Detect which cell encompasses the target text, then output its (x, y) center coordinate. 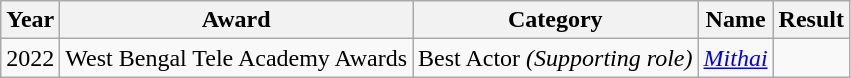
Name (736, 20)
Best Actor (Supporting role) (556, 58)
Year (30, 20)
2022 (30, 58)
Mithai (736, 58)
Award (236, 20)
Category (556, 20)
Result (811, 20)
West Bengal Tele Academy Awards (236, 58)
